Capture the cell that displays the provided text and extract its [X, Y] central coordinate. 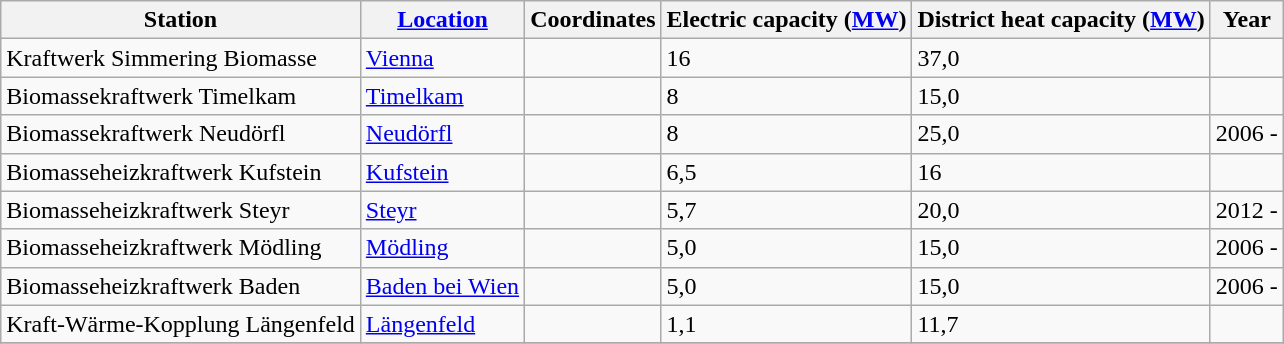
Kraft-Wärme-Kopplung Längenfeld [181, 324]
Steyr [442, 210]
Kraftwerk Simmering Biomasse [181, 58]
Station [181, 20]
Location [442, 20]
Biomasseheizkraftwerk Baden [181, 286]
Year [1246, 20]
Timelkam [442, 96]
Biomassekraftwerk Neudörfl [181, 134]
11,7 [1061, 324]
Coordinates [593, 20]
Biomasseheizkraftwerk Steyr [181, 210]
Längenfeld [442, 324]
Biomasseheizkraftwerk Mödling [181, 248]
1,1 [786, 324]
Neudörfl [442, 134]
Baden bei Wien [442, 286]
Biomasseheizkraftwerk Kufstein [181, 172]
5,7 [786, 210]
37,0 [1061, 58]
Biomassekraftwerk Timelkam [181, 96]
Vienna [442, 58]
25,0 [1061, 134]
2012 - [1246, 210]
District heat capacity (MW) [1061, 20]
6,5 [786, 172]
20,0 [1061, 210]
Electric capacity (MW) [786, 20]
Kufstein [442, 172]
Mödling [442, 248]
